Scan for the cell matching the given text and deliver its [X, Y] coordinate at center. 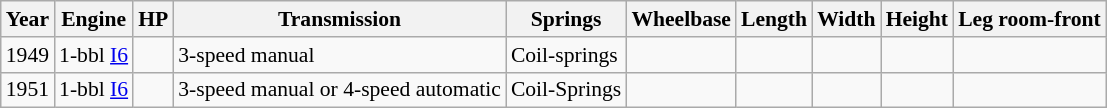
Coil-springs [566, 55]
Length [774, 19]
1951 [28, 90]
Height [917, 19]
Leg room-front [1030, 19]
Width [846, 19]
3-speed manual [340, 55]
1949 [28, 55]
Transmission [340, 19]
HP [153, 19]
Year [28, 19]
Engine [94, 19]
Wheelbase [681, 19]
3-speed manual or 4-speed automatic [340, 90]
Springs [566, 19]
Coil-Springs [566, 90]
